Scan for the cell matching the given text and deliver its (x, y) coordinate at center. 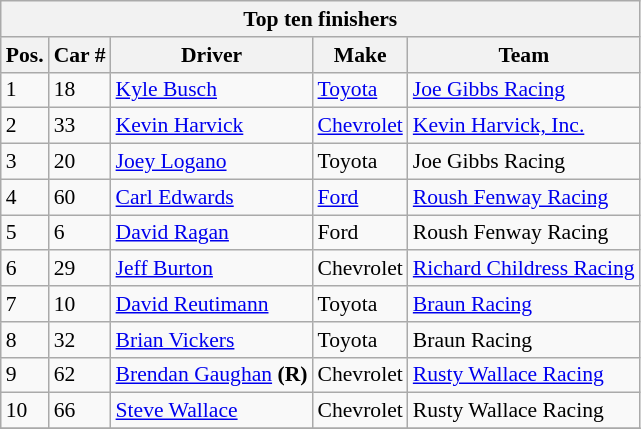
8 (25, 340)
1 (25, 90)
Kyle Busch (212, 90)
Kevin Harvick (212, 126)
2 (25, 126)
Richard Childress Racing (524, 269)
Kevin Harvick, Inc. (524, 126)
Pos. (25, 55)
5 (25, 233)
18 (80, 90)
Joey Logano (212, 162)
32 (80, 340)
Car # (80, 55)
Make (360, 55)
Team (524, 55)
66 (80, 411)
David Reutimann (212, 304)
20 (80, 162)
33 (80, 126)
David Ragan (212, 233)
Jeff Burton (212, 269)
3 (25, 162)
Carl Edwards (212, 197)
9 (25, 375)
62 (80, 375)
Brendan Gaughan (R) (212, 375)
Steve Wallace (212, 411)
4 (25, 197)
29 (80, 269)
Driver (212, 55)
Top ten finishers (320, 19)
Brian Vickers (212, 340)
60 (80, 197)
7 (25, 304)
